Provide the [x, y] coordinate of the cell's center where the given text is located.  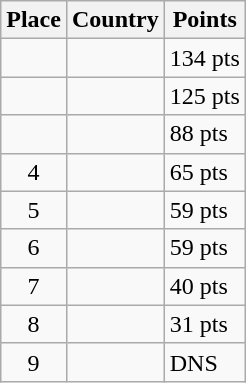
40 pts [204, 286]
125 pts [204, 96]
Points [204, 20]
134 pts [204, 58]
DNS [204, 362]
5 [34, 210]
8 [34, 324]
Place [34, 20]
9 [34, 362]
4 [34, 172]
88 pts [204, 134]
Country [115, 20]
31 pts [204, 324]
65 pts [204, 172]
6 [34, 248]
7 [34, 286]
